Determine the [X, Y] coordinate at the center of the cell enclosing the given text.  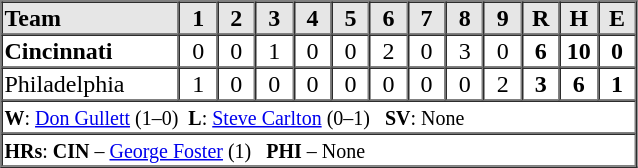
HRs: CIN – George Foster (1) PHI – None [319, 150]
H [579, 18]
5 [350, 18]
9 [503, 18]
Cincinnati [91, 50]
R [541, 18]
E [617, 18]
4 [312, 18]
W: Don Gullett (1–0) L: Steve Carlton (0–1) SV: None [319, 116]
Team [91, 18]
7 [427, 18]
Philadelphia [91, 84]
10 [579, 50]
8 [465, 18]
